Scan for the cell matching the given text and deliver its [x, y] coordinate at center. 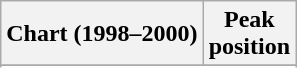
Peakposition [249, 34]
Chart (1998–2000) [102, 34]
